Output the (X, Y) coordinate of the center of the cell containing the given text.  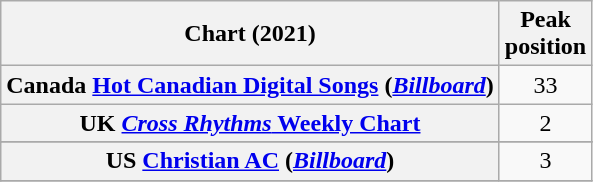
US Christian AC (Billboard) (250, 161)
33 (545, 85)
Chart (2021) (250, 34)
UK Cross Rhythms Weekly Chart (250, 123)
Peakposition (545, 34)
2 (545, 123)
3 (545, 161)
Canada Hot Canadian Digital Songs (Billboard) (250, 85)
